Extract the (x, y) coordinate from the center of the cell holding the provided text.  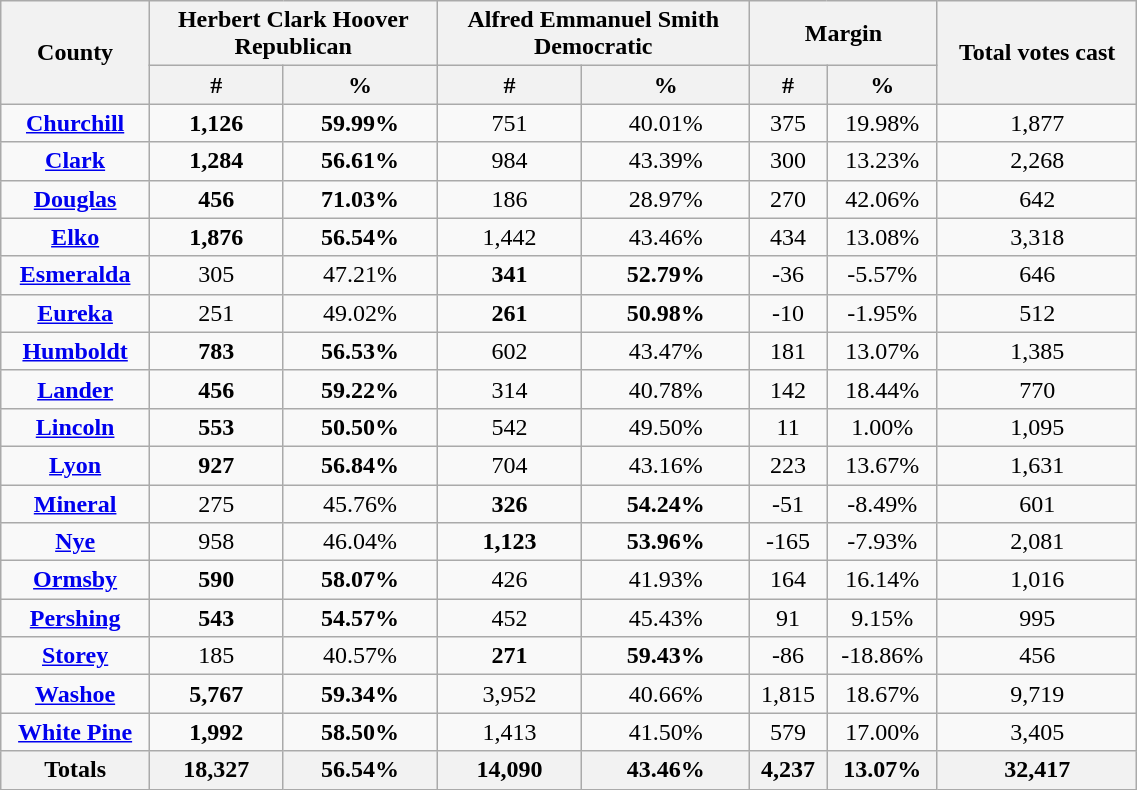
16.14% (882, 580)
50.98% (666, 313)
223 (788, 465)
-18.86% (882, 656)
-7.93% (882, 542)
-165 (788, 542)
Margin (843, 34)
Douglas (76, 199)
1,992 (216, 732)
1,815 (788, 694)
Totals (76, 770)
Lyon (76, 465)
41.50% (666, 732)
40.66% (666, 694)
Lander (76, 389)
271 (510, 656)
18.44% (882, 389)
County (76, 52)
43.16% (666, 465)
434 (788, 237)
1,123 (510, 542)
13.67% (882, 465)
984 (510, 161)
Pershing (76, 618)
142 (788, 389)
958 (216, 542)
452 (510, 618)
-8.49% (882, 503)
59.43% (666, 656)
2,081 (1036, 542)
300 (788, 161)
Total votes cast (1036, 52)
52.79% (666, 275)
45.43% (666, 618)
251 (216, 313)
-1.95% (882, 313)
9.15% (882, 618)
40.57% (360, 656)
770 (1036, 389)
-5.57% (882, 275)
646 (1036, 275)
-86 (788, 656)
56.61% (360, 161)
71.03% (360, 199)
1,877 (1036, 123)
Eureka (76, 313)
512 (1036, 313)
13.23% (882, 161)
White Pine (76, 732)
185 (216, 656)
261 (510, 313)
181 (788, 351)
270 (788, 199)
995 (1036, 618)
Ormsby (76, 580)
642 (1036, 199)
56.84% (360, 465)
Alfred Emmanuel SmithDemocratic (593, 34)
275 (216, 503)
602 (510, 351)
1,284 (216, 161)
1,631 (1036, 465)
-36 (788, 275)
11 (788, 427)
326 (510, 503)
Elko (76, 237)
Herbert Clark HooverRepublican (294, 34)
17.00% (882, 732)
1,876 (216, 237)
19.98% (882, 123)
543 (216, 618)
Mineral (76, 503)
186 (510, 199)
28.97% (666, 199)
59.99% (360, 123)
43.47% (666, 351)
704 (510, 465)
426 (510, 580)
783 (216, 351)
49.50% (666, 427)
3,318 (1036, 237)
54.24% (666, 503)
9,719 (1036, 694)
1,095 (1036, 427)
-10 (788, 313)
1,413 (510, 732)
59.34% (360, 694)
3,952 (510, 694)
553 (216, 427)
-51 (788, 503)
Nye (76, 542)
927 (216, 465)
59.22% (360, 389)
58.50% (360, 732)
3,405 (1036, 732)
751 (510, 123)
579 (788, 732)
1,016 (1036, 580)
41.93% (666, 580)
40.01% (666, 123)
50.50% (360, 427)
590 (216, 580)
601 (1036, 503)
47.21% (360, 275)
54.57% (360, 618)
1,126 (216, 123)
314 (510, 389)
1.00% (882, 427)
32,417 (1036, 770)
Washoe (76, 694)
58.07% (360, 580)
53.96% (666, 542)
5,767 (216, 694)
42.06% (882, 199)
43.39% (666, 161)
18,327 (216, 770)
46.04% (360, 542)
341 (510, 275)
45.76% (360, 503)
18.67% (882, 694)
305 (216, 275)
91 (788, 618)
49.02% (360, 313)
375 (788, 123)
Storey (76, 656)
Clark (76, 161)
2,268 (1036, 161)
1,442 (510, 237)
4,237 (788, 770)
Esmeralda (76, 275)
1,385 (1036, 351)
Humboldt (76, 351)
56.53% (360, 351)
Churchill (76, 123)
13.08% (882, 237)
40.78% (666, 389)
Lincoln (76, 427)
542 (510, 427)
14,090 (510, 770)
164 (788, 580)
